Pinpoint the cell where the given text exists, returning its (x, y) midpoint coordinate. 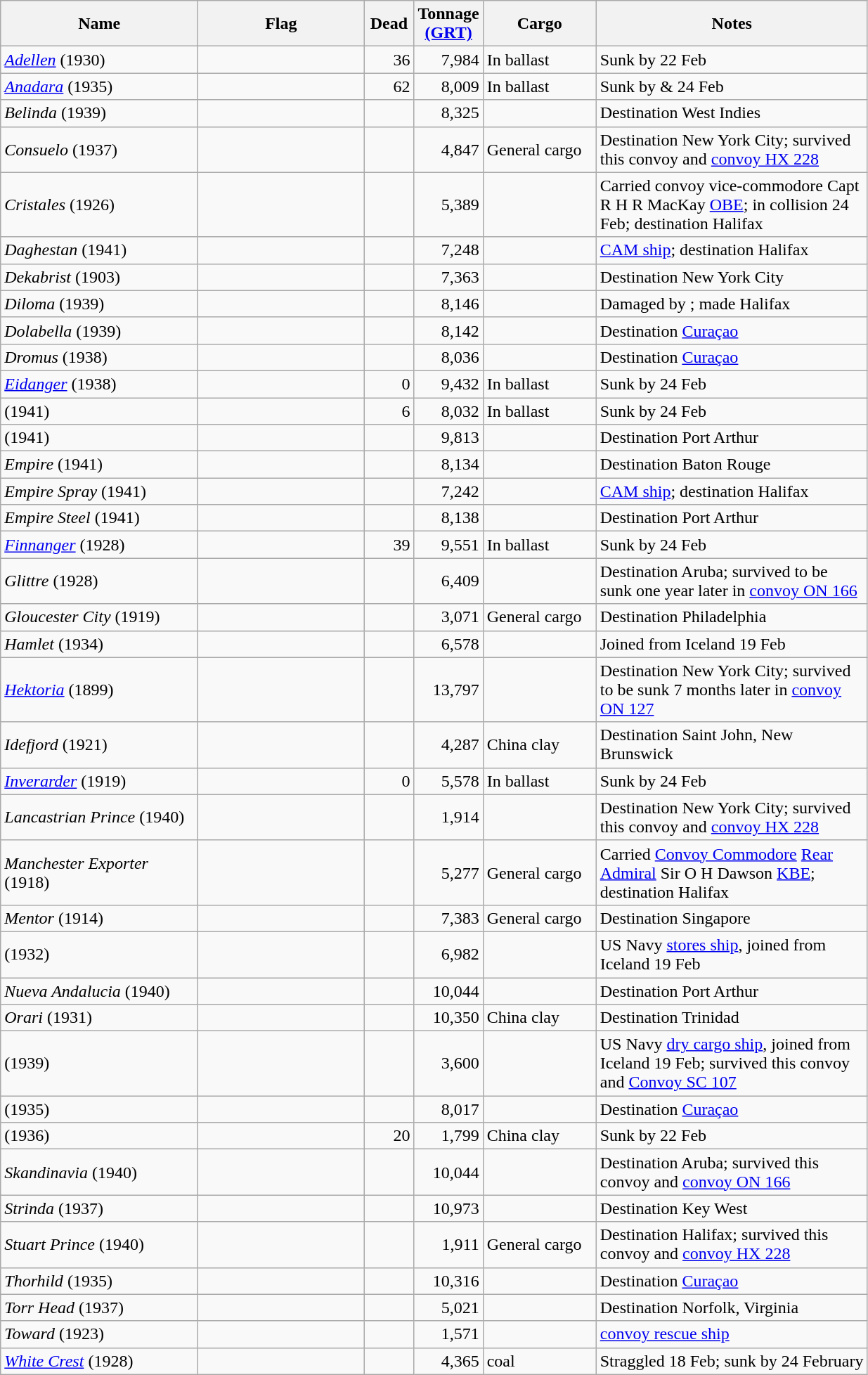
Notes (732, 24)
Consuelo (1937) (100, 149)
(1932) (100, 955)
Destination Philadelphia (732, 617)
Empire Steel (1941) (100, 518)
7,383 (448, 918)
3,071 (448, 617)
6,409 (448, 581)
Daghestan (1941) (100, 250)
Empire (1941) (100, 465)
Destination Norfolk, Virginia (732, 1308)
Toward (1923) (100, 1334)
6,578 (448, 644)
US Navy dry cargo ship, joined from Iceland 19 Feb; survived this convoy and Convoy SC 107 (732, 1064)
coal (540, 1361)
Nueva Andalucia (1940) (100, 990)
Damaged by ; made Halifax (732, 304)
Destination Saint John, New Brunswick (732, 745)
8,009 (448, 86)
Destination Trinidad (732, 1018)
Destination West Indies (732, 113)
Destination New York City; survived to be sunk 7 months later in convoy ON 127 (732, 690)
9,813 (448, 438)
Joined from Iceland 19 Feb (732, 644)
Dolabella (1939) (100, 330)
Sunk by & 24 Feb (732, 86)
7,248 (448, 250)
8,032 (448, 411)
5,277 (448, 872)
Orari (1931) (100, 1018)
Cargo (540, 24)
Mentor (1914) (100, 918)
Manchester Exporter (1918) (100, 872)
Skandinavia (1940) (100, 1173)
Name (100, 24)
Flag (281, 24)
Inverarder (1919) (100, 781)
Carried convoy vice-commodore Capt R H R MacKay OBE; in collision 24 Feb; destination Halifax (732, 205)
10,350 (448, 1018)
Destination Aruba; survived to be sunk one year later in convoy ON 166 (732, 581)
Destination Singapore (732, 918)
7,984 (448, 60)
9,551 (448, 545)
5,389 (448, 205)
62 (389, 86)
10,973 (448, 1208)
8,138 (448, 518)
(1935) (100, 1109)
1,799 (448, 1136)
US Navy stores ship, joined from Iceland 19 Feb (732, 955)
13,797 (448, 690)
Straggled 18 Feb; sunk by 24 February (732, 1361)
4,847 (448, 149)
6,982 (448, 955)
8,134 (448, 465)
7,363 (448, 277)
White Crest (1928) (100, 1361)
5,578 (448, 781)
Stuart Prince (1940) (100, 1244)
20 (389, 1136)
Diloma (1939) (100, 304)
Gloucester City (1919) (100, 617)
Lancastrian Prince (1940) (100, 817)
Carried Convoy Commodore Rear Admiral Sir O H Dawson KBE; destination Halifax (732, 872)
Destination Halifax; survived this convoy and convoy HX 228 (732, 1244)
Thorhild (1935) (100, 1281)
Glittre (1928) (100, 581)
6 (389, 411)
Dromus (1938) (100, 357)
3,600 (448, 1064)
Tonnage (GRT) (448, 24)
Cristales (1926) (100, 205)
8,017 (448, 1109)
8,325 (448, 113)
Dead (389, 24)
Torr Head (1937) (100, 1308)
Destination New York City (732, 277)
39 (389, 545)
36 (389, 60)
8,036 (448, 357)
Hamlet (1934) (100, 644)
Dekabrist (1903) (100, 277)
4,287 (448, 745)
Destination Aruba; survived this convoy and convoy ON 166 (732, 1173)
Destination Baton Rouge (732, 465)
8,142 (448, 330)
Empire Spray (1941) (100, 491)
5,021 (448, 1308)
10,316 (448, 1281)
7,242 (448, 491)
Destination Key West (732, 1208)
convoy rescue ship (732, 1334)
9,432 (448, 384)
Idefjord (1921) (100, 745)
1,571 (448, 1334)
Adellen (1930) (100, 60)
Belinda (1939) (100, 113)
Hektoria (1899) (100, 690)
Anadara (1935) (100, 86)
4,365 (448, 1361)
(1936) (100, 1136)
Finnanger (1928) (100, 545)
Eidanger (1938) (100, 384)
8,146 (448, 304)
1,914 (448, 817)
(1939) (100, 1064)
1,911 (448, 1244)
Strinda (1937) (100, 1208)
